Return the [x, y] coordinate for the center point of the cell that contains the specified text.  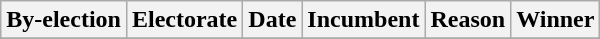
Winner [556, 20]
Date [272, 20]
Reason [468, 20]
Incumbent [364, 20]
By-election [64, 20]
Electorate [184, 20]
